Locate the cell with the specified text and output its (x, y) center coordinate. 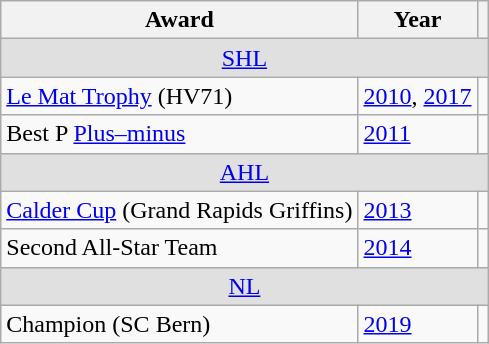
Second All-Star Team (180, 248)
2011 (418, 134)
Le Mat Trophy (HV71) (180, 96)
Award (180, 20)
Year (418, 20)
2013 (418, 210)
2010, 2017 (418, 96)
2014 (418, 248)
2019 (418, 324)
Champion (SC Bern) (180, 324)
NL (244, 286)
Calder Cup (Grand Rapids Griffins) (180, 210)
AHL (244, 172)
SHL (244, 58)
Best P Plus–minus (180, 134)
